Determine the (X, Y) coordinate at the center of the cell enclosing the given text.  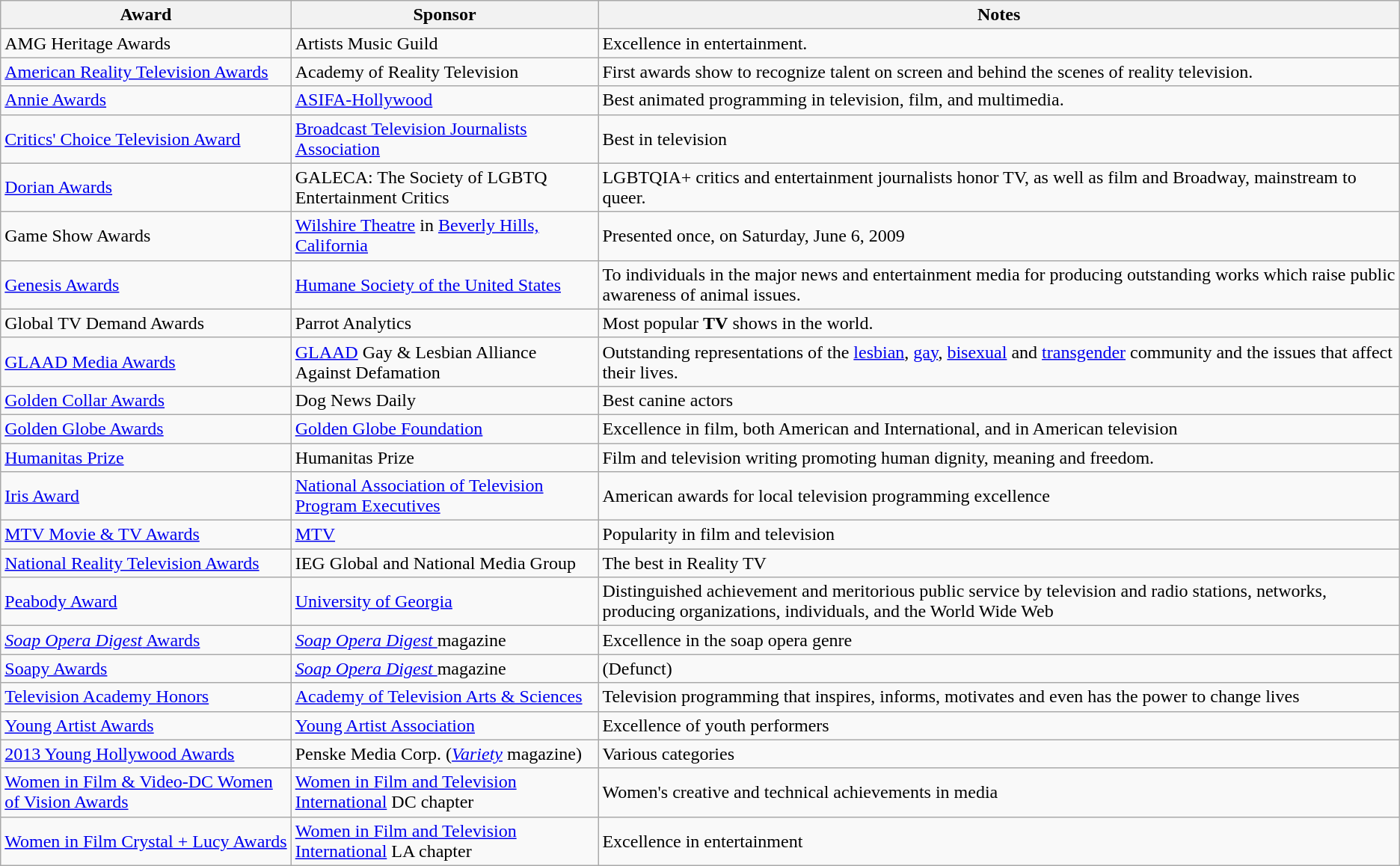
Young Artist Association (444, 725)
Young Artist Awards (146, 725)
(Defunct) (999, 669)
Presented once, on Saturday, June 6, 2009 (999, 236)
Dog News Daily (444, 400)
Excellence of youth performers (999, 725)
First awards show to recognize talent on screen and behind the scenes of reality television. (999, 72)
Soapy Awards (146, 669)
Sponsor (444, 15)
Best in television (999, 139)
Women in Film and Television International DC chapter (444, 793)
Women in Film Crystal + Lucy Awards (146, 841)
American awards for local television programming excellence (999, 497)
University of Georgia (444, 601)
Dorian Awards (146, 187)
Global TV Demand Awards (146, 323)
Humane Society of the United States (444, 284)
Golden Collar Awards (146, 400)
The best in Reality TV (999, 563)
2013 Young Hollywood Awards (146, 754)
GLAAD Gay & Lesbian Alliance Against Defamation (444, 362)
Artists Music Guild (444, 43)
To individuals in the major news and entertainment media for producing outstanding works which raise public awareness of animal issues. (999, 284)
Best animated programming in television, film, and multimedia. (999, 100)
MTV Movie & TV Awards (146, 535)
Iris Award (146, 497)
GLAAD Media Awards (146, 362)
National Association of Television Program Executives (444, 497)
American Reality Television Awards (146, 72)
Award (146, 15)
Notes (999, 15)
Best canine actors (999, 400)
Game Show Awards (146, 236)
Excellence in entertainment (999, 841)
Wilshire Theatre in Beverly Hills, California (444, 236)
Most popular TV shows in the world. (999, 323)
Outstanding representations of the lesbian, gay, bisexual and transgender community and the issues that affect their lives. (999, 362)
GALECA: The Society of LGBTQ Entertainment Critics (444, 187)
Television programming that inspires, informs, motivates and even has the power to change lives (999, 697)
National Reality Television Awards (146, 563)
Genesis Awards (146, 284)
Broadcast Television Journalists Association (444, 139)
Women in Film & Video-DC Women of Vision Awards (146, 793)
Penske Media Corp. (Variety magazine) (444, 754)
Women in Film and Television International LA chapter (444, 841)
AMG Heritage Awards (146, 43)
Film and television writing promoting human dignity, meaning and freedom. (999, 457)
Academy of Reality Television (444, 72)
MTV (444, 535)
LGBTQIA+ critics and entertainment journalists honor TV, as well as film and Broadway, mainstream to queer. (999, 187)
Excellence in entertainment. (999, 43)
Golden Globe Awards (146, 429)
Peabody Award (146, 601)
Academy of Television Arts & Sciences (444, 697)
Excellence in film, both American and International, and in American television (999, 429)
Golden Globe Foundation (444, 429)
Popularity in film and television (999, 535)
Parrot Analytics (444, 323)
IEG Global and National Media Group (444, 563)
Annie Awards (146, 100)
Television Academy Honors (146, 697)
Critics' Choice Television Award (146, 139)
Excellence in the soap opera genre (999, 640)
Women's creative and technical achievements in media (999, 793)
Various categories (999, 754)
Soap Opera Digest Awards (146, 640)
ASIFA-Hollywood (444, 100)
